Scan for the cell matching the given text and deliver its (x, y) coordinate at center. 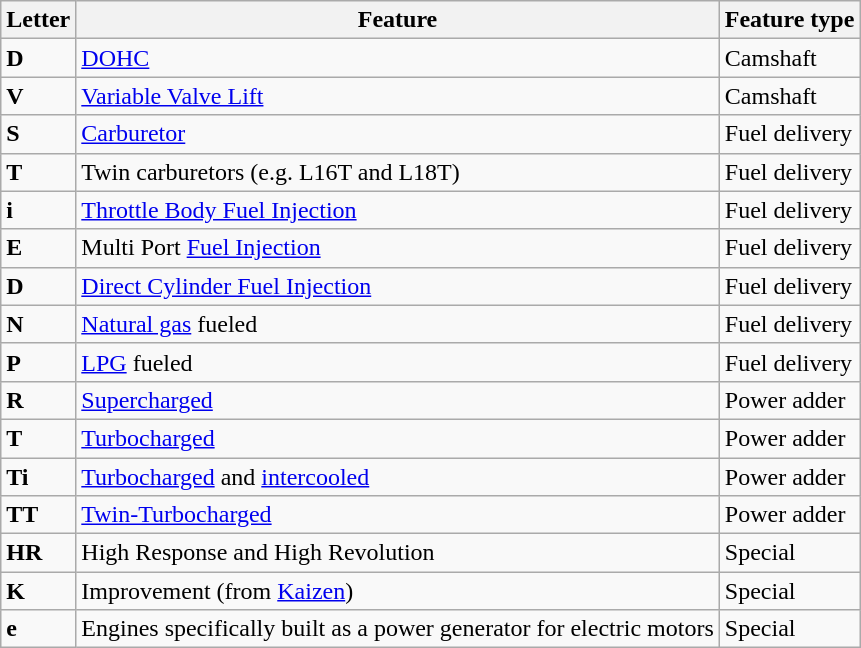
Turbocharged and intercooled (398, 477)
HR (38, 553)
Feature (398, 20)
Feature type (790, 20)
Turbocharged (398, 438)
e (38, 629)
Carburetor (398, 134)
Ti (38, 477)
V (38, 96)
Multi Port Fuel Injection (398, 248)
R (38, 400)
DOHC (398, 58)
N (38, 324)
K (38, 591)
Variable Valve Lift (398, 96)
Twin carburetors (e.g. L16T and L18T) (398, 172)
LPG fueled (398, 362)
Twin-Turbocharged (398, 515)
Letter (38, 20)
i (38, 210)
High Response and High Revolution (398, 553)
E (38, 248)
TT (38, 515)
Natural gas fueled (398, 324)
Throttle Body Fuel Injection (398, 210)
Supercharged (398, 400)
P (38, 362)
Direct Cylinder Fuel Injection (398, 286)
S (38, 134)
Improvement (from Kaizen) (398, 591)
Engines specifically built as a power generator for electric motors (398, 629)
